Locate the cell with the specified text and output its [X, Y] center coordinate. 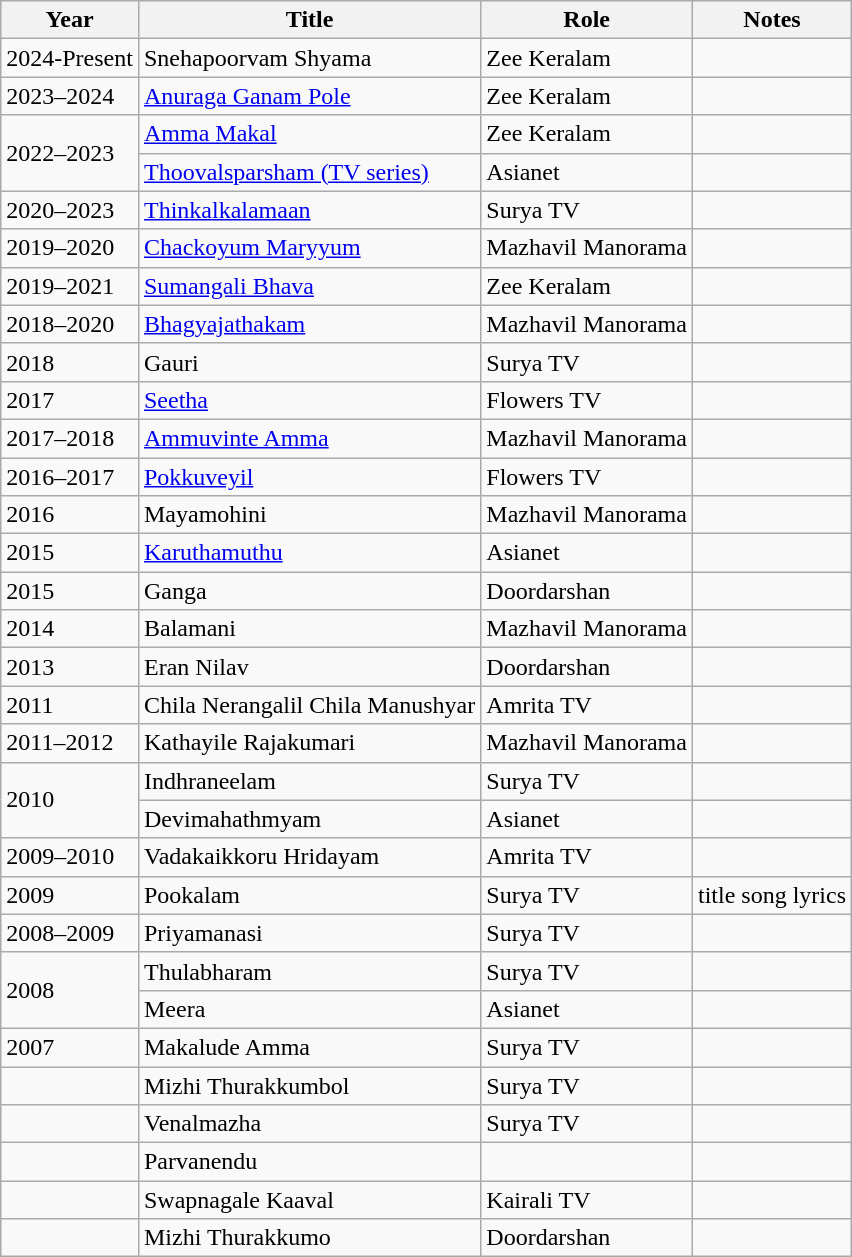
Amma Makal [309, 134]
Pokkuveyil [309, 477]
Mayamohini [309, 515]
Eran Nilav [309, 667]
Kathayile Rajakumari [309, 743]
Notes [772, 20]
Snehapoorvam Shyama [309, 58]
Chackoyum Maryyum [309, 248]
Thulabharam [309, 971]
Thoovalsparsham (TV series) [309, 172]
Thinkalkalamaan [309, 210]
Devimahathmyam [309, 819]
2023–2024 [70, 96]
Makalude Amma [309, 1047]
Ammuvinte Amma [309, 438]
Karuthamuthu [309, 553]
Role [587, 20]
Priyamanasi [309, 933]
2016 [70, 515]
2019–2020 [70, 248]
2014 [70, 629]
Parvanendu [309, 1162]
2011–2012 [70, 743]
Mizhi Thurakkumo [309, 1238]
Gauri [309, 362]
Year [70, 20]
Venalmazha [309, 1124]
Bhagyajathakam [309, 324]
2011 [70, 705]
2017 [70, 400]
Title [309, 20]
2010 [70, 800]
Indhraneelam [309, 781]
2016–2017 [70, 477]
2009 [70, 895]
title song lyrics [772, 895]
Mizhi Thurakkumbol [309, 1085]
2017–2018 [70, 438]
Swapnagale Kaaval [309, 1200]
Sumangali Bhava [309, 286]
Balamani [309, 629]
Pookalam [309, 895]
Seetha [309, 400]
2018–2020 [70, 324]
2018 [70, 362]
2020–2023 [70, 210]
2008 [70, 990]
Ganga [309, 591]
2019–2021 [70, 286]
2024-Present [70, 58]
Chila Nerangalil Chila Manushyar [309, 705]
Meera [309, 1009]
2008–2009 [70, 933]
2007 [70, 1047]
2009–2010 [70, 857]
Vadakaikkoru Hridayam [309, 857]
2013 [70, 667]
Anuraga Ganam Pole [309, 96]
2022–2023 [70, 153]
Kairali TV [587, 1200]
